Capture the cell that displays the provided text and extract its [x, y] central coordinate. 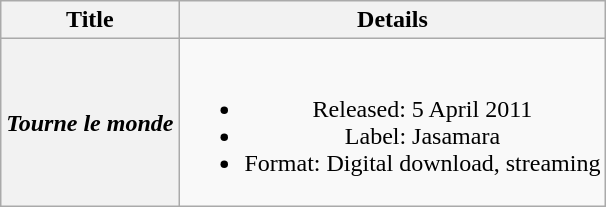
Tourne le monde [90, 122]
Details [392, 20]
Released: 5 April 2011Label: JasamaraFormat: Digital download, streaming [392, 122]
Title [90, 20]
